Return the (x, y) coordinate for the center point of the cell that contains the specified text.  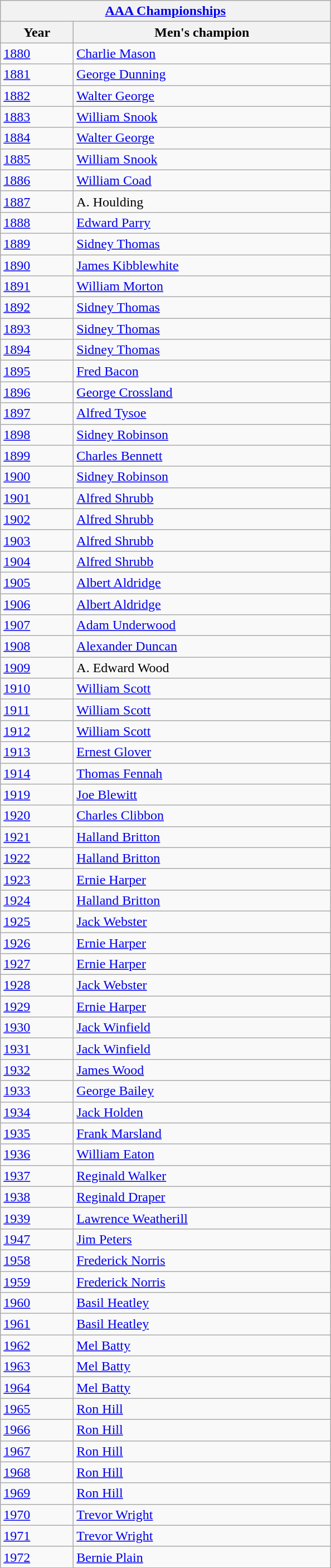
1937 (37, 1176)
1924 (37, 900)
1970 (37, 1515)
Charles Bennett (202, 456)
1938 (37, 1197)
William Eaton (202, 1155)
Alexander Duncan (202, 647)
1932 (37, 1070)
Lawrence Weatherill (202, 1218)
Thomas Fennah (202, 773)
1930 (37, 1028)
1936 (37, 1155)
1927 (37, 964)
1902 (37, 519)
1939 (37, 1218)
1934 (37, 1112)
1933 (37, 1091)
1923 (37, 879)
1891 (37, 287)
1895 (37, 371)
1910 (37, 689)
1896 (37, 392)
1965 (37, 1409)
1882 (37, 96)
1911 (37, 710)
1900 (37, 477)
1913 (37, 752)
George Dunning (202, 75)
Fred Bacon (202, 371)
1899 (37, 456)
1883 (37, 117)
1921 (37, 837)
1928 (37, 985)
1908 (37, 647)
1885 (37, 159)
Joe Blewitt (202, 795)
1886 (37, 180)
1890 (37, 265)
1926 (37, 943)
1919 (37, 795)
1925 (37, 921)
1907 (37, 625)
AAA Championships (165, 11)
1909 (37, 668)
William Morton (202, 287)
James Wood (202, 1070)
1901 (37, 498)
1961 (37, 1324)
A. Edward Wood (202, 668)
George Bailey (202, 1091)
1881 (37, 75)
Jim Peters (202, 1239)
1958 (37, 1260)
Reginald Walker (202, 1176)
Ernest Glover (202, 752)
Frank Marsland (202, 1133)
1880 (37, 53)
1922 (37, 858)
1889 (37, 244)
Men's champion (202, 32)
1897 (37, 413)
1892 (37, 308)
Reginald Draper (202, 1197)
1898 (37, 435)
William Coad (202, 180)
1972 (37, 1557)
1960 (37, 1303)
Charles Clibbon (202, 816)
Alfred Tysoe (202, 413)
Bernie Plain (202, 1557)
1963 (37, 1367)
1903 (37, 540)
1893 (37, 329)
Jack Holden (202, 1112)
1966 (37, 1430)
1920 (37, 816)
1962 (37, 1345)
1969 (37, 1493)
George Crossland (202, 392)
1967 (37, 1451)
Edward Parry (202, 223)
Year (37, 32)
Charlie Mason (202, 53)
1971 (37, 1536)
1905 (37, 583)
Adam Underwood (202, 625)
1929 (37, 1007)
1968 (37, 1472)
1904 (37, 561)
1935 (37, 1133)
1906 (37, 604)
1959 (37, 1281)
A. Houlding (202, 201)
1947 (37, 1239)
1887 (37, 201)
1931 (37, 1049)
1914 (37, 773)
1888 (37, 223)
1964 (37, 1388)
James Kibblewhite (202, 265)
1884 (37, 138)
1894 (37, 350)
1912 (37, 731)
